Return the [x, y] coordinate for the center point of the cell that contains the specified text.  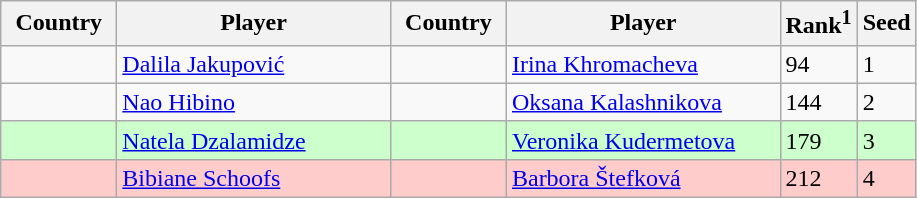
179 [818, 140]
Seed [886, 24]
2 [886, 102]
Veronika Kudermetova [643, 140]
Bibiane Schoofs [254, 178]
3 [886, 140]
94 [818, 64]
Natela Dzalamidze [254, 140]
Rank1 [818, 24]
Oksana Kalashnikova [643, 102]
4 [886, 178]
144 [818, 102]
1 [886, 64]
Irina Khromacheva [643, 64]
Nao Hibino [254, 102]
212 [818, 178]
Barbora Štefková [643, 178]
Dalila Jakupović [254, 64]
